Return the (x, y) coordinate for the center point of the cell that contains the specified text.  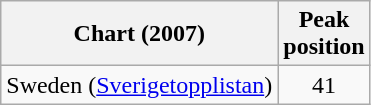
Peakposition (324, 34)
Chart (2007) (140, 34)
Sweden (Sverigetopplistan) (140, 85)
41 (324, 85)
